Find where the given text appears and provide that cell's center as [X, Y] coordinate. 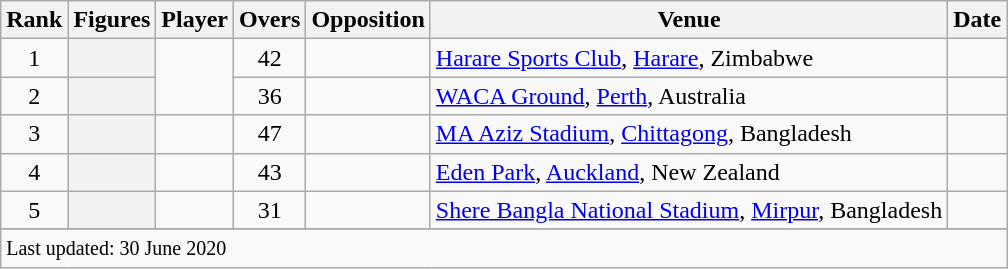
5 [34, 210]
Player [195, 20]
Figures [112, 20]
Shere Bangla National Stadium, Mirpur, Bangladesh [688, 210]
Date [978, 20]
36 [270, 96]
Eden Park, Auckland, New Zealand [688, 172]
43 [270, 172]
4 [34, 172]
WACA Ground, Perth, Australia [688, 96]
Rank [34, 20]
Harare Sports Club, Harare, Zimbabwe [688, 58]
Overs [270, 20]
47 [270, 134]
Last updated: 30 June 2020 [504, 248]
MA Aziz Stadium, Chittagong, Bangladesh [688, 134]
2 [34, 96]
1 [34, 58]
3 [34, 134]
Opposition [368, 20]
31 [270, 210]
42 [270, 58]
Venue [688, 20]
